Identify which cell holds the provided text, then report its (x, y) central coordinate. 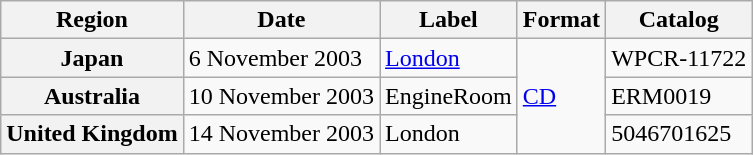
14 November 2003 (281, 134)
Label (449, 20)
Format (561, 20)
Australia (92, 96)
Date (281, 20)
5046701625 (679, 134)
Japan (92, 58)
10 November 2003 (281, 96)
WPCR-11722 (679, 58)
6 November 2003 (281, 58)
United Kingdom (92, 134)
Region (92, 20)
CD (561, 96)
ERM0019 (679, 96)
Catalog (679, 20)
EngineRoom (449, 96)
